Determine the [X, Y] coordinate at the center of the cell enclosing the given text.  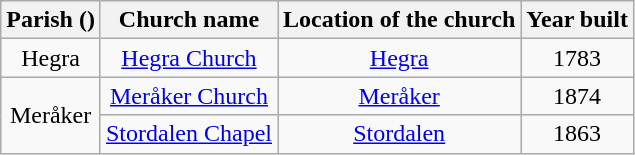
1783 [578, 58]
Hegra Church [188, 58]
Church name [188, 20]
Parish () [51, 20]
Year built [578, 20]
Location of the church [400, 20]
Stordalen [400, 134]
Meråker Church [188, 96]
1863 [578, 134]
Stordalen Chapel [188, 134]
1874 [578, 96]
